Return [x, y] of the center of cell containing provided text 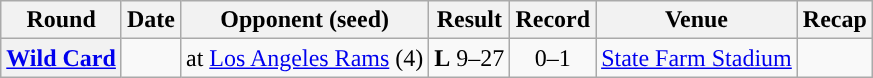
at Los Angeles Rams (4) [304, 58]
Result [470, 20]
Recap [834, 20]
Opponent (seed) [304, 20]
L 9–27 [470, 58]
Date [150, 20]
Venue [697, 20]
0–1 [553, 58]
State Farm Stadium [697, 58]
Wild Card [62, 58]
Record [553, 20]
Round [62, 20]
